Identify which cell holds the provided text, then report its (X, Y) central coordinate. 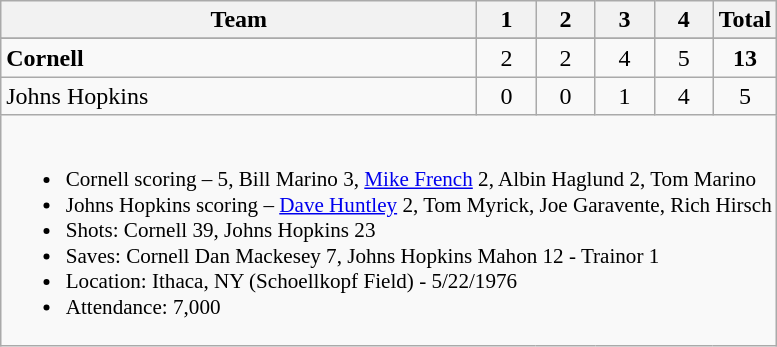
3 (624, 20)
Team (239, 20)
Johns Hopkins (239, 96)
13 (745, 58)
Cornell (239, 58)
Total (745, 20)
